Provide the (X, Y) coordinate of the cell's center where the given text is located.  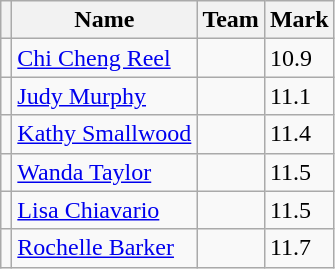
Wanda Taylor (104, 172)
Kathy Smallwood (104, 134)
Lisa Chiavario (104, 210)
Chi Cheng Reel (104, 58)
Team (231, 20)
Name (104, 20)
11.7 (299, 248)
10.9 (299, 58)
11.1 (299, 96)
Rochelle Barker (104, 248)
Judy Murphy (104, 96)
Mark (299, 20)
11.4 (299, 134)
